Extract the (x, y) coordinate from the center of the cell holding the provided text.  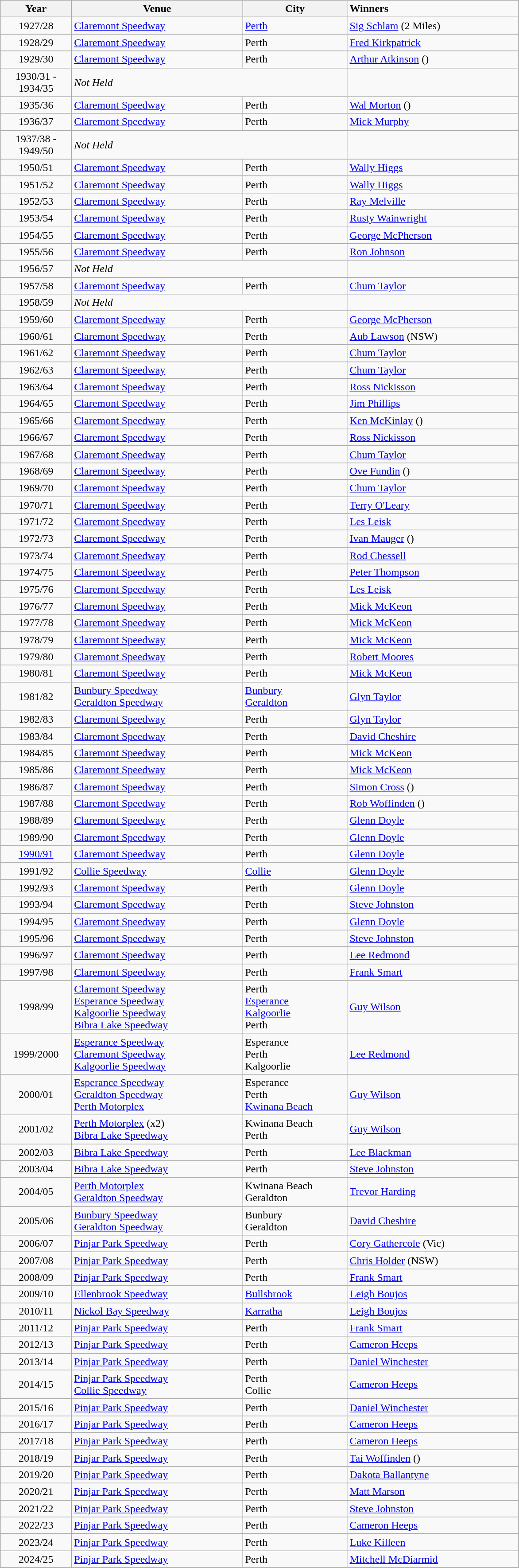
1962/63 (36, 370)
Tai Woffinden () (433, 1458)
1959/60 (36, 319)
1967/68 (36, 454)
2015/16 (36, 1407)
Venue (157, 9)
1973/74 (36, 556)
Ken McKinlay () (433, 420)
2004/05 (36, 1192)
1950/51 (36, 167)
1928/29 (36, 43)
City (295, 9)
1958/59 (36, 303)
2014/15 (36, 1384)
Bullsbrook (295, 1294)
1954/55 (36, 235)
Rod Chessell (433, 556)
Rob Woffinden () (433, 804)
1978/79 (36, 640)
Kwinana BeachGeraldton (295, 1192)
2012/13 (36, 1345)
2003/04 (36, 1169)
Robert Moores (433, 657)
2024/25 (36, 1559)
1976/77 (36, 606)
Terry O'Leary (433, 505)
2011/12 (36, 1328)
1995/96 (36, 938)
2013/14 (36, 1362)
1975/76 (36, 589)
Ray Melville (433, 201)
Fred Kirkpatrick (433, 43)
1955/56 (36, 252)
1957/58 (36, 286)
Claremont SpeedwayEsperance SpeedwayKalgoorlie SpeedwayBibra Lake Speedway (157, 1007)
2020/21 (36, 1492)
Sig Schlam (2 Miles) (433, 26)
1951/52 (36, 184)
1963/64 (36, 387)
1935/36 (36, 105)
Perth MotorplexGeraldton Speedway (157, 1192)
Cory Gathercole (Vic) (433, 1244)
2022/23 (36, 1525)
Luke Killeen (433, 1542)
2002/03 (36, 1152)
Trevor Harding (433, 1192)
1994/95 (36, 922)
1980/81 (36, 673)
2021/22 (36, 1509)
2017/18 (36, 1441)
2006/07 (36, 1244)
1979/80 (36, 657)
1952/53 (36, 201)
1937/38 - 1949/50 (36, 144)
Ron Johnson (433, 252)
Dakota Ballantyne (433, 1475)
1960/61 (36, 336)
Collie (295, 871)
Nickol Bay Speedway (157, 1311)
1988/89 (36, 821)
Kwinana BeachPerth (295, 1129)
1984/85 (36, 753)
1966/67 (36, 437)
2008/09 (36, 1277)
1982/83 (36, 719)
Rusty Wainwright (433, 218)
1997/98 (36, 972)
1993/94 (36, 905)
Arthur Atkinson () (433, 59)
1970/71 (36, 505)
1990/91 (36, 854)
1977/78 (36, 623)
Wal Morton () (433, 105)
2009/10 (36, 1294)
Pinjar Park SpeedwayCollie Speedway (157, 1384)
PerthEsperanceKalgoorliePerth (295, 1007)
1991/92 (36, 871)
1953/54 (36, 218)
1999/2000 (36, 1054)
1968/69 (36, 471)
Simon Cross () (433, 786)
2023/24 (36, 1542)
Ove Fundin () (433, 471)
1981/82 (36, 696)
1956/57 (36, 269)
1974/75 (36, 572)
PerthCollie (295, 1384)
1986/87 (36, 786)
2000/01 (36, 1094)
EsperancePerthKwinana Beach (295, 1094)
1972/73 (36, 539)
Ellenbrook Speedway (157, 1294)
Winners (433, 9)
2016/17 (36, 1424)
1930/31 - 1934/35 (36, 82)
1964/65 (36, 404)
1936/37 (36, 122)
1961/62 (36, 353)
1929/30 (36, 59)
2018/19 (36, 1458)
Esperance SpeedwayClaremont SpeedwayKalgoorlie Speedway (157, 1054)
1969/70 (36, 488)
EsperancePerthKalgoorlie (295, 1054)
Jim Phillips (433, 404)
1985/86 (36, 770)
1971/72 (36, 522)
Year (36, 9)
Ivan Mauger () (433, 539)
Esperance SpeedwayGeraldton SpeedwayPerth Motorplex (157, 1094)
2007/08 (36, 1261)
Collie Speedway (157, 871)
Lee Blackman (433, 1152)
2001/02 (36, 1129)
Karratha (295, 1311)
Matt Marson (433, 1492)
Aub Lawson (NSW) (433, 336)
1998/99 (36, 1007)
Mick Murphy (433, 122)
2010/11 (36, 1311)
1996/97 (36, 955)
2005/06 (36, 1221)
Perth Motorplex (x2)Bibra Lake Speedway (157, 1129)
1989/90 (36, 837)
1983/84 (36, 736)
1965/66 (36, 420)
Mitchell McDiarmid (433, 1559)
2019/20 (36, 1475)
1987/88 (36, 804)
1992/93 (36, 888)
1927/28 (36, 26)
Peter Thompson (433, 572)
Chris Holder (NSW) (433, 1261)
